Identify which cell holds the provided text, then report its [X, Y] central coordinate. 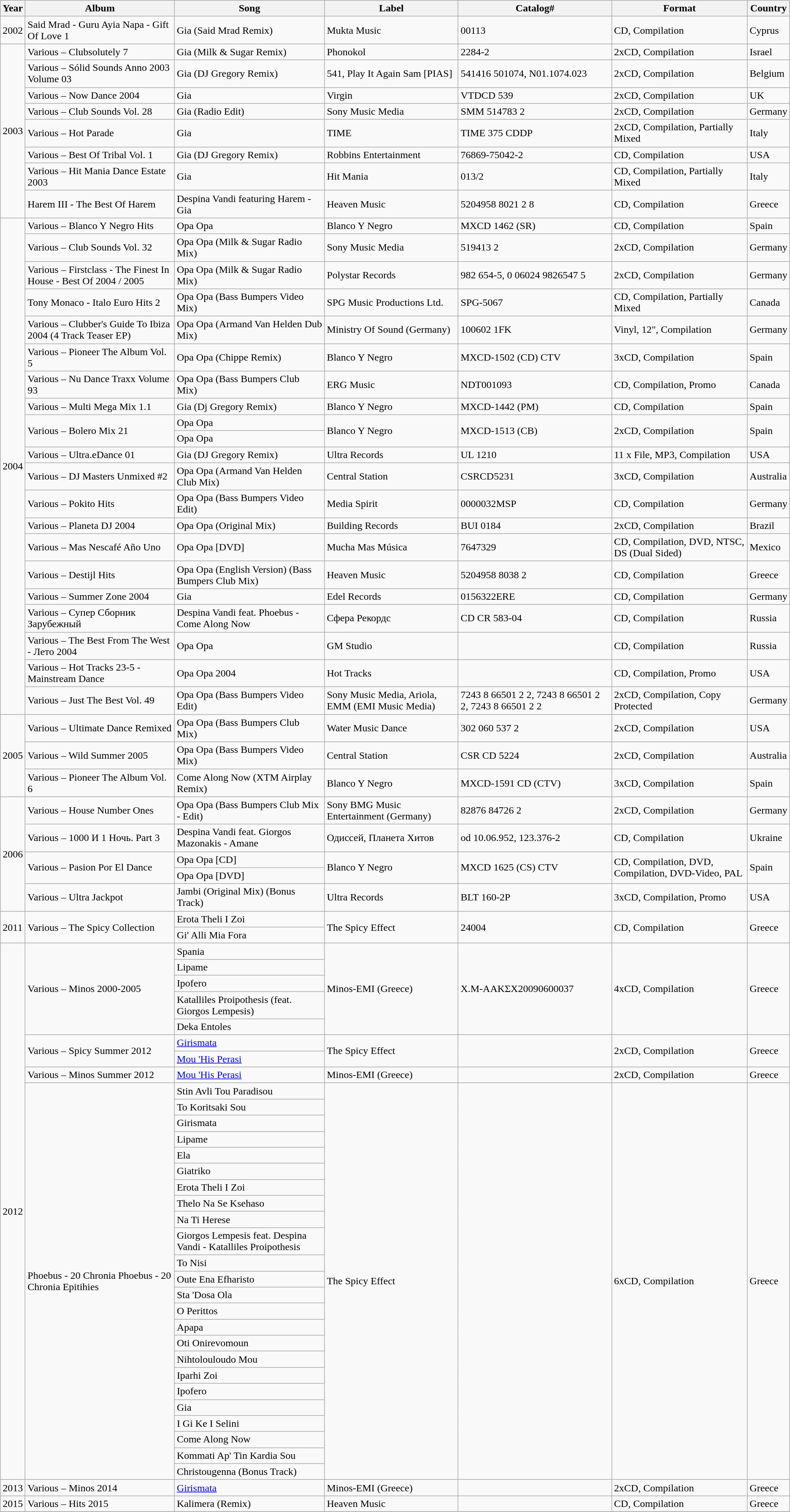
Ela [249, 1155]
Thelo Na Se Ksehaso [249, 1203]
11 x File, MP3, Compilation [679, 455]
Format [679, 8]
Giatriko [249, 1171]
Oti Onirevomoun [249, 1343]
Vinyl, 12", Compilation [679, 330]
Mexico [768, 547]
Various – Pioneer The Album Vol. 5 [100, 358]
Despina Vandi featuring Harem - Gia [249, 204]
Nihtolouloudo Mou [249, 1359]
2002 [13, 30]
Harem III - The Best Of Harem [100, 204]
Israel [768, 52]
2006 [13, 854]
Year [13, 8]
0156322ERE [535, 596]
TIME [392, 133]
Oute Ena Efharisto [249, 1279]
2003 [13, 131]
Cyprus [768, 30]
Album [100, 8]
Various – Clubber's Guide To Ibiza 2004 (4 Track Teaser EP) [100, 330]
Brazil [768, 526]
Various – Hot Tracks 23-5 - Mainstream Dance [100, 673]
5204958 8021 2 8 [535, 204]
Сфера Рекордс [392, 618]
Come Along Now [249, 1439]
Sta 'Dosa Ola [249, 1295]
MXCD 1625 (CS) CTV [535, 868]
CSR CD 5224 [535, 756]
Various – Just The Best Vol. 49 [100, 701]
Opa Opa (English Version) (Bass Bumpers Club Mix) [249, 574]
Stin Avli Tou Paradisou [249, 1091]
Gia (Milk & Sugar Remix) [249, 52]
2284-2 [535, 52]
Одиссей, Планета Хитов [392, 838]
541, Play It Again Sam [PIAS] [392, 73]
NDT001093 [535, 385]
CD CR 583-04 [535, 618]
Despina Vandi feat. Giorgos Mazonakis - Amane [249, 838]
Iparhi Zoi [249, 1375]
SPG-5067 [535, 303]
VTDCD 539 [535, 95]
24004 [535, 927]
76869-75042-2 [535, 155]
100602 1FK [535, 330]
Opa Opa (Original Mix) [249, 526]
7647329 [535, 547]
Various – Hit Mania Dance Estate 2003 [100, 176]
Apapa [249, 1327]
Gia (Radio Edit) [249, 111]
982 654-5, 0 06024 9826547 5 [535, 275]
302 060 537 2 [535, 728]
Various – Hot Parade [100, 133]
Christougenna (Bonus Track) [249, 1472]
Various – Bolero Mix 21 [100, 431]
Various – Ultra Jackpot [100, 897]
MXCD-1502 (CD) CTV [535, 358]
Various – Minos 2000-2005 [100, 989]
2xCD, Compilation, Copy Protected [679, 701]
Belgium [768, 73]
Hit Mania [392, 176]
Various – Minos Summer 2012 [100, 1075]
UL 1210 [535, 455]
Media Spirit [392, 504]
To Koritsaki Sou [249, 1107]
Various – Mas Nescafé Año Uno [100, 547]
CD, Compilation, DVD, NTSC, DS (Dual Sided) [679, 547]
Mucha Mas Música [392, 547]
Phonokol [392, 52]
Various – Blanco Y Negro Hits [100, 226]
Come Along Now (XTM Airplay Remix) [249, 783]
Various – Planeta DJ 2004 [100, 526]
Tony Monaco - Italo Euro Hits 2 [100, 303]
Robbins Entertainment [392, 155]
2013 [13, 1488]
Gia (Said Mrad Remix) [249, 30]
Various – Супер Сборник Зарубежный [100, 618]
O Perittos [249, 1311]
2011 [13, 927]
6xCD, Compilation [679, 1281]
Gi' Alli Mia Fora [249, 935]
Various – Destijl Hits [100, 574]
Sony BMG Music Entertainment (Germany) [392, 811]
GM Studio [392, 645]
Various – Clubsolutely 7 [100, 52]
Various – Spicy Summer 2012 [100, 1051]
Kommati Ap' Tin Kardia Sou [249, 1455]
Sony Music Media, Ariola, EMM (EMI Music Media) [392, 701]
2xCD, Compilation, Partially Mixed [679, 133]
Various – Minos 2014 [100, 1488]
BLT 160-2P [535, 897]
MXCD-1442 (PM) [535, 407]
od 10.06.952, 123.376-2 [535, 838]
Water Music Dance [392, 728]
MXCD-1513 (CB) [535, 431]
Edel Records [392, 596]
Opa Opa [CD] [249, 860]
Gia (Dj Gregory Remix) [249, 407]
Opa Opa (Bass Bumpers Club Mix - Edit) [249, 811]
519413 2 [535, 247]
UK [768, 95]
Polystar Records [392, 275]
Opa Opa 2004 [249, 673]
I Gi Ke I Selini [249, 1423]
Various – DJ Masters Unmixed #2 [100, 477]
013/2 [535, 176]
541416 501074, N01.1074.023 [535, 73]
Various – Club Sounds Vol. 32 [100, 247]
Various – Pasion Por El Dance [100, 868]
Spania [249, 951]
Various – Pioneer The Album Vol. 6 [100, 783]
Na Ti Herese [249, 1219]
Deka Entoles [249, 1027]
TIME 375 CDDP [535, 133]
Various – 1000 И 1 Ночь. Part 3 [100, 838]
SMM 514783 2 [535, 111]
Various – The Best From The West - Лето 2004 [100, 645]
Various – Club Sounds Vol. 28 [100, 111]
4xCD, Compilation [679, 989]
7243 8 66501 2 2, 7243 8 66501 2 2, 7243 8 66501 2 2 [535, 701]
Said Mrad - Guru Ayia Napa - Gift Of Love 1 [100, 30]
Various – Sólid Sounds Anno 2003 Volume 03 [100, 73]
Various – Pokito Hits [100, 504]
Various – Summer Zone 2004 [100, 596]
Katalliles Proipothesis (feat. Giorgos Lempesis) [249, 1005]
Ukraine [768, 838]
00113 [535, 30]
Various – The Spicy Collection [100, 927]
Ministry Of Sound (Germany) [392, 330]
MXCD-1591 CD (CTV) [535, 783]
3xCD, Compilation, Promo [679, 897]
Jambi (Original Mix) (Bonus Track) [249, 897]
82876 84726 2 [535, 811]
CD, Compilation, DVD, Compilation, DVD-Video, PAL [679, 868]
Χ.Μ-ΑΑΚΣΧ20090600037 [535, 989]
5204958 8038 2 [535, 574]
Mukta Music [392, 30]
2012 [13, 1211]
Various – House Number Ones [100, 811]
To Nisi [249, 1263]
Various – Wild Summer 2005 [100, 756]
Kalimera (Remix) [249, 1504]
Opa Opa (Armand Van Helden Club Mix) [249, 477]
Opa Opa (Chippe Remix) [249, 358]
Various – Now Dance 2004 [100, 95]
Label [392, 8]
SPG Music Productions Ltd. [392, 303]
2005 [13, 756]
2004 [13, 466]
Hot Tracks [392, 673]
Various – Multi Mega Mix 1.1 [100, 407]
CSRCD5231 [535, 477]
ERG Music [392, 385]
Phoebus - 20 Chronia Phoebus - 20 Chronia Epitihies [100, 1281]
Despina Vandi feat. Phoebus - Come Along Now [249, 618]
2015 [13, 1504]
Song [249, 8]
0000032MSP [535, 504]
Building Records [392, 526]
Opa Opa (Armand Van Helden Dub Mix) [249, 330]
Giorgos Lempesis feat. Despina Vandi - Katalliles Proipothesis [249, 1241]
Various – Nu Dance Traxx Volume 93 [100, 385]
Country [768, 8]
Catalog# [535, 8]
MXCD 1462 (SR) [535, 226]
Various – Hits 2015 [100, 1504]
BUI 0184 [535, 526]
Various – Best Of Tribal Vol. 1 [100, 155]
Virgin [392, 95]
Various – Ultra.eDance 01 [100, 455]
Various – Ultimate Dance Remixed [100, 728]
Various – Firstclass - The Finest In House - Best Of 2004 / 2005 [100, 275]
